Find where the given text appears and provide that cell's center as (x, y) coordinate. 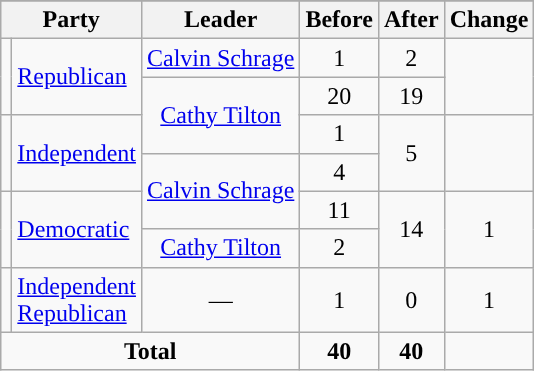
14 (411, 229)
Leader (220, 20)
Democratic (77, 229)
19 (411, 96)
— (220, 300)
Total (150, 351)
11 (340, 210)
After (411, 20)
Change (489, 20)
4 (340, 172)
Party (72, 20)
20 (340, 96)
IndependentRepublican (77, 300)
Independent (77, 153)
Before (340, 20)
5 (411, 153)
Republican (77, 77)
0 (411, 300)
